Identify which cell holds the provided text, then report its (x, y) central coordinate. 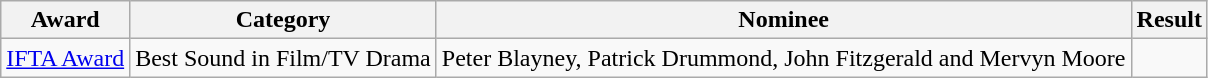
Category (284, 20)
Nominee (784, 20)
Best Sound in Film/TV Drama (284, 58)
Award (66, 20)
IFTA Award (66, 58)
Result (1169, 20)
Peter Blayney, Patrick Drummond, John Fitzgerald and Mervyn Moore (784, 58)
